Search for the cell housing the specified text and yield its (x, y) center coordinate. 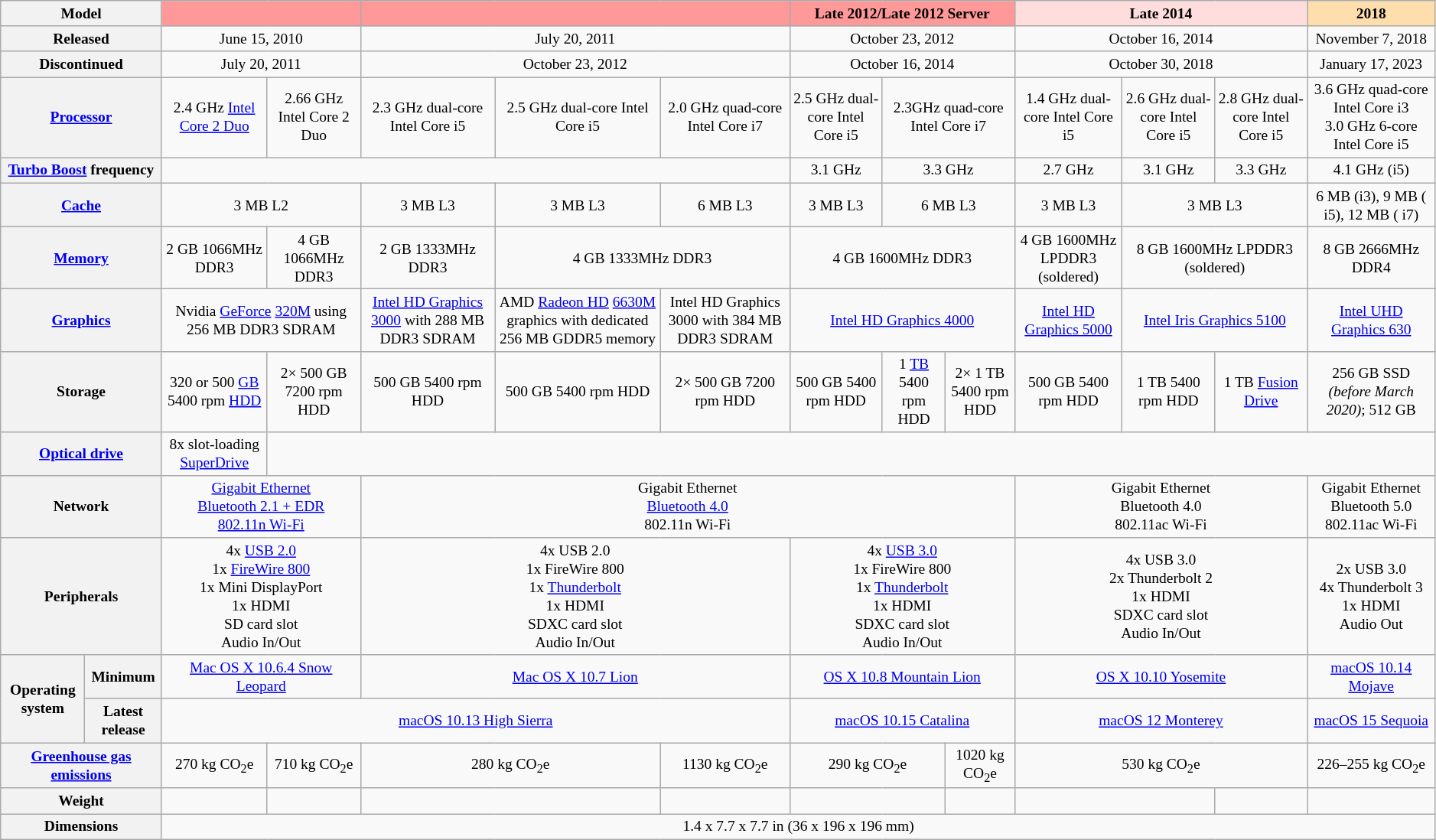
Intel HD Graphics 5000 (1068, 320)
macOS 10.14 Mojave (1371, 676)
Latest release (123, 721)
320 or 500 GB 5400 rpm HDD (214, 392)
4x USB 2.01x FireWire 8001x Mini DisplayPort1x HDMISD card slotAudio In/Out (261, 597)
4 GB 1600MHz LPDDR3 (soldered) (1068, 257)
3.6 GHz quad-core Intel Core i33.0 GHz 6-core Intel Core i5 (1371, 118)
Cache (81, 205)
Greenhouse gas emissions (81, 766)
Gigabit EthernetBluetooth 4.0802.11ac Wi-Fi (1161, 506)
November 7, 2018 (1371, 38)
Peripherals (81, 597)
1.4 x 7.7 x 7.7 in (36 x 196 x 196 mm) (798, 826)
2.3 GHz dual-core Intel Core i5 (428, 118)
280 kg CO2e (510, 766)
OS X 10.8 Mountain Lion (902, 676)
Mac OS X 10.6.4 Snow Leopard (261, 676)
Gigabit EthernetBluetooth 2.1 + EDR802.11n Wi-Fi (261, 506)
226–255 kg CO2e (1371, 766)
AMD Radeon HD 6630M graphics with dedicated 256 MB GDDR5 memory (578, 320)
1130 kg CO2e (725, 766)
1.4 GHz dual-core Intel Core i5 (1068, 118)
2× 1 TB 5400 rpm HDD (980, 392)
2.4 GHz Intel Core 2 Duo (214, 118)
Intel HD Graphics 3000 with 288 MB DDR3 SDRAM (428, 320)
2 GB 1333MHz DDR3 (428, 257)
Optical drive (81, 453)
Network (81, 506)
2 GB 1066MHz DDR3 (214, 257)
June 15, 2010 (261, 38)
8 GB 1600MHz LPDDR3 (soldered) (1215, 257)
Storage (81, 392)
4x USB 3.01x FireWire 8001x Thunderbolt1x HDMISDXC card slotAudio In/Out (902, 597)
January 17, 2023 (1371, 64)
Late 2014 (1161, 14)
2.6 GHz dual-core Intel Core i5 (1169, 118)
710 kg CO2e (314, 766)
3 MB L2 (261, 205)
4x USB 3.02x Thunderbolt 21x HDMISDXC card slotAudio In/Out (1161, 597)
Graphics (81, 320)
Intel Iris Graphics 5100 (1215, 320)
Dimensions (81, 826)
Operating system (43, 699)
4 GB 1066MHz DDR3 (314, 257)
8x slot-loading SuperDrive (214, 453)
Discontinued (81, 64)
Gigabit EthernetBluetooth 5.0802.11ac Wi-Fi (1371, 506)
1020 kg CO2e (980, 766)
4.1 GHz (i5) (1371, 170)
macOS 10.13 High Sierra (476, 721)
2.3GHz quad-core Intel Core i7 (949, 118)
October 30, 2018 (1161, 64)
macOS 12 Monterey (1161, 721)
macOS 15 Sequoia (1371, 721)
Late 2012/Late 2012 Server (902, 14)
Minimum (123, 676)
4x USB 2.01x FireWire 8001x Thunderbolt1x HDMISDXC card slotAudio In/Out (575, 597)
530 kg CO2e (1161, 766)
Processor (81, 118)
Gigabit EthernetBluetooth 4.0802.11n Wi-Fi (687, 506)
Mac OS X 10.7 Lion (575, 676)
2.0 GHz quad-core Intel Core i7 (725, 118)
Weight (81, 800)
Model (81, 14)
OS X 10.10 Yosemite (1161, 676)
8 GB 2666MHz DDR4 (1371, 257)
6 MB (i3), 9 MB ( i5), 12 MB ( i7) (1371, 205)
Released (81, 38)
Intel UHD Graphics 630 (1371, 320)
Intel HD Graphics 4000 (902, 320)
2018 (1371, 14)
Nvidia GeForce 320M using 256 MB DDR3 SDRAM (261, 320)
4 GB 1600MHz DDR3 (902, 257)
macOS 10.15 Catalina (902, 721)
4 GB 1333MHz DDR3 (643, 257)
Turbo Boost frequency (81, 170)
2.7 GHz (1068, 170)
270 kg CO2e (214, 766)
Memory (81, 257)
2.8 GHz dual-core Intel Core i5 (1261, 118)
1 TB Fusion Drive (1261, 392)
256 GB SSD (before March 2020); 512 GB (1371, 392)
290 kg CO2e (868, 766)
2x USB 3.04x Thunderbolt 31x HDMIAudio Out (1371, 597)
Intel HD Graphics 3000 with 384 MB DDR3 SDRAM (725, 320)
2.66 GHz Intel Core 2 Duo (314, 118)
